Find where the given text appears and provide that cell's center as [X, Y] coordinate. 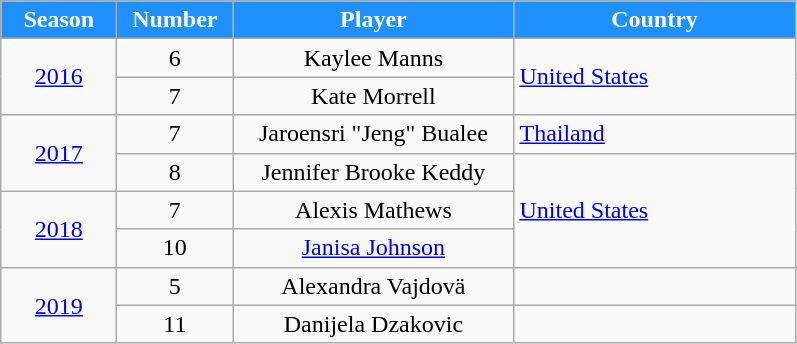
Player [374, 20]
11 [175, 324]
2017 [59, 153]
Country [654, 20]
2019 [59, 305]
2016 [59, 77]
2018 [59, 229]
Jaroensri "Jeng" Bualee [374, 134]
Season [59, 20]
5 [175, 286]
6 [175, 58]
Alexis Mathews [374, 210]
10 [175, 248]
Danijela Dzakovic [374, 324]
Jennifer Brooke Keddy [374, 172]
Number [175, 20]
Kaylee Manns [374, 58]
Kate Morrell [374, 96]
8 [175, 172]
Alexandra Vajdovä [374, 286]
Janisa Johnson [374, 248]
Thailand [654, 134]
